Identify which cell holds the provided text, then report its (X, Y) central coordinate. 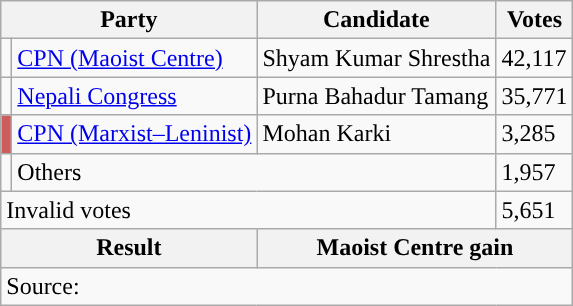
Candidate (376, 20)
Result (129, 248)
Nepali Congress (134, 96)
Others (254, 172)
Shyam Kumar Shrestha (376, 58)
Party (129, 20)
Purna Bahadur Tamang (376, 96)
CPN (Marxist–Leninist) (134, 134)
Invalid votes (248, 210)
Votes (534, 20)
CPN (Maoist Centre) (134, 58)
42,117 (534, 58)
5,651 (534, 210)
1,957 (534, 172)
Maoist Centre gain (415, 248)
Source: (287, 286)
Mohan Karki (376, 134)
35,771 (534, 96)
3,285 (534, 134)
